For the text-containing cell, return its midpoint in [X, Y] coordinate format. 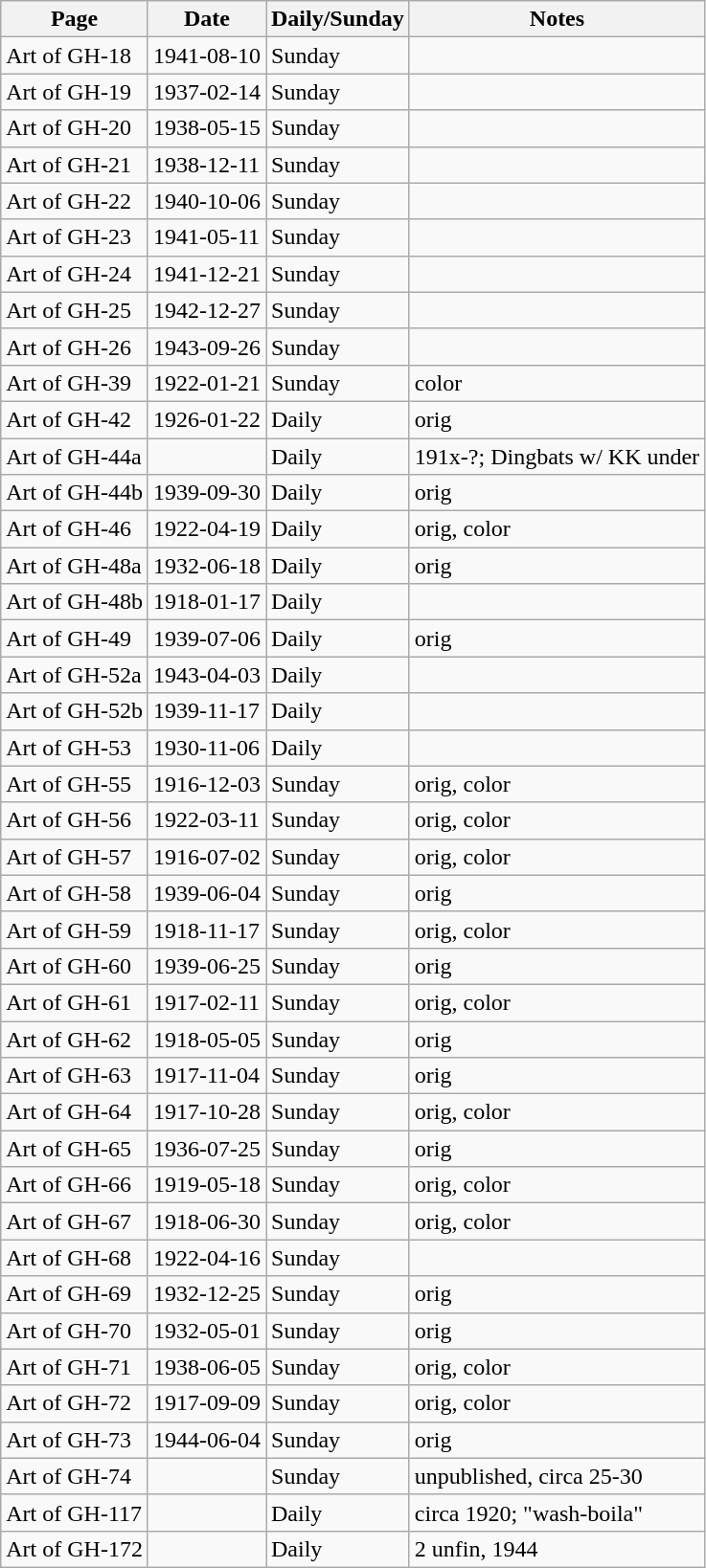
Art of GH-59 [75, 930]
1932-05-01 [207, 1331]
Art of GH-74 [75, 1476]
Art of GH-56 [75, 820]
1943-09-26 [207, 347]
191x-?; Dingbats w/ KK under [557, 457]
Art of GH-22 [75, 201]
Art of GH-24 [75, 274]
1938-05-15 [207, 128]
Art of GH-42 [75, 419]
1916-12-03 [207, 784]
1918-01-17 [207, 602]
1917-02-11 [207, 1002]
Art of GH-55 [75, 784]
Art of GH-70 [75, 1331]
1939-06-04 [207, 893]
Daily/Sunday [338, 19]
Art of GH-57 [75, 857]
Art of GH-39 [75, 383]
Art of GH-23 [75, 237]
Art of GH-117 [75, 1512]
Art of GH-44b [75, 493]
Art of GH-19 [75, 92]
1938-12-11 [207, 165]
1941-08-10 [207, 56]
1918-05-05 [207, 1039]
Art of GH-46 [75, 529]
Art of GH-71 [75, 1367]
1922-01-21 [207, 383]
1937-02-14 [207, 92]
1942-12-27 [207, 310]
1922-04-19 [207, 529]
1932-06-18 [207, 566]
Art of GH-44a [75, 457]
Art of GH-172 [75, 1549]
1926-01-22 [207, 419]
1939-11-17 [207, 711]
Art of GH-20 [75, 128]
Art of GH-21 [75, 165]
1919-05-18 [207, 1185]
Art of GH-69 [75, 1294]
Art of GH-25 [75, 310]
Art of GH-61 [75, 1002]
1941-05-11 [207, 237]
Art of GH-66 [75, 1185]
1930-11-06 [207, 748]
circa 1920; "wash-boila" [557, 1512]
1917-09-09 [207, 1403]
Page [75, 19]
Art of GH-62 [75, 1039]
1922-04-16 [207, 1258]
Art of GH-52b [75, 711]
Art of GH-52a [75, 675]
Art of GH-48b [75, 602]
Art of GH-68 [75, 1258]
1918-11-17 [207, 930]
Notes [557, 19]
1917-11-04 [207, 1076]
1917-10-28 [207, 1112]
1916-07-02 [207, 857]
Art of GH-48a [75, 566]
color [557, 383]
1939-09-30 [207, 493]
Art of GH-49 [75, 638]
Art of GH-60 [75, 966]
Art of GH-58 [75, 893]
Art of GH-65 [75, 1149]
unpublished, circa 25-30 [557, 1476]
1936-07-25 [207, 1149]
1939-06-25 [207, 966]
1932-12-25 [207, 1294]
Date [207, 19]
Art of GH-67 [75, 1221]
1943-04-03 [207, 675]
Art of GH-73 [75, 1440]
Art of GH-18 [75, 56]
1939-07-06 [207, 638]
Art of GH-64 [75, 1112]
Art of GH-53 [75, 748]
2 unfin, 1944 [557, 1549]
1940-10-06 [207, 201]
1944-06-04 [207, 1440]
1918-06-30 [207, 1221]
Art of GH-26 [75, 347]
1938-06-05 [207, 1367]
1941-12-21 [207, 274]
Art of GH-72 [75, 1403]
Art of GH-63 [75, 1076]
1922-03-11 [207, 820]
